Determine the (x, y) coordinate at the center of the cell enclosing the given text.  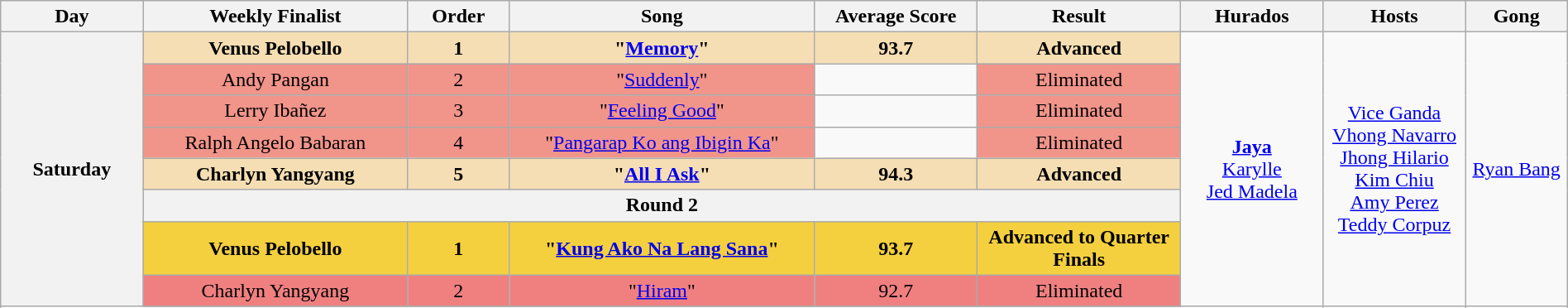
92.7 (896, 291)
Ralph Angelo Babaran (275, 142)
Lerry Ibañez (275, 111)
Hosts (1394, 17)
94.3 (896, 174)
3 (458, 111)
Average Score (896, 17)
Gong (1517, 17)
Jaya Karylle Jed Madela (1252, 170)
Vice Ganda Vhong NavarroJhong HilarioKim ChiuAmy PerezTeddy Corpuz (1394, 170)
Hurados (1252, 17)
"Memory" (662, 48)
Order (458, 17)
Advanced to Quarter Finals (1079, 248)
Ryan Bang (1517, 170)
Day (72, 17)
"Kung Ako Na Lang Sana" (662, 248)
Andy Pangan (275, 79)
Song (662, 17)
"Pangarap Ko ang Ibigin Ka" (662, 142)
Saturday (72, 170)
"Hiram" (662, 291)
Weekly Finalist (275, 17)
"Feeling Good" (662, 111)
4 (458, 142)
"All I Ask" (662, 174)
Round 2 (662, 205)
Result (1079, 17)
5 (458, 174)
"Suddenly" (662, 79)
